Output the (x, y) coordinate of the center of the cell containing the given text.  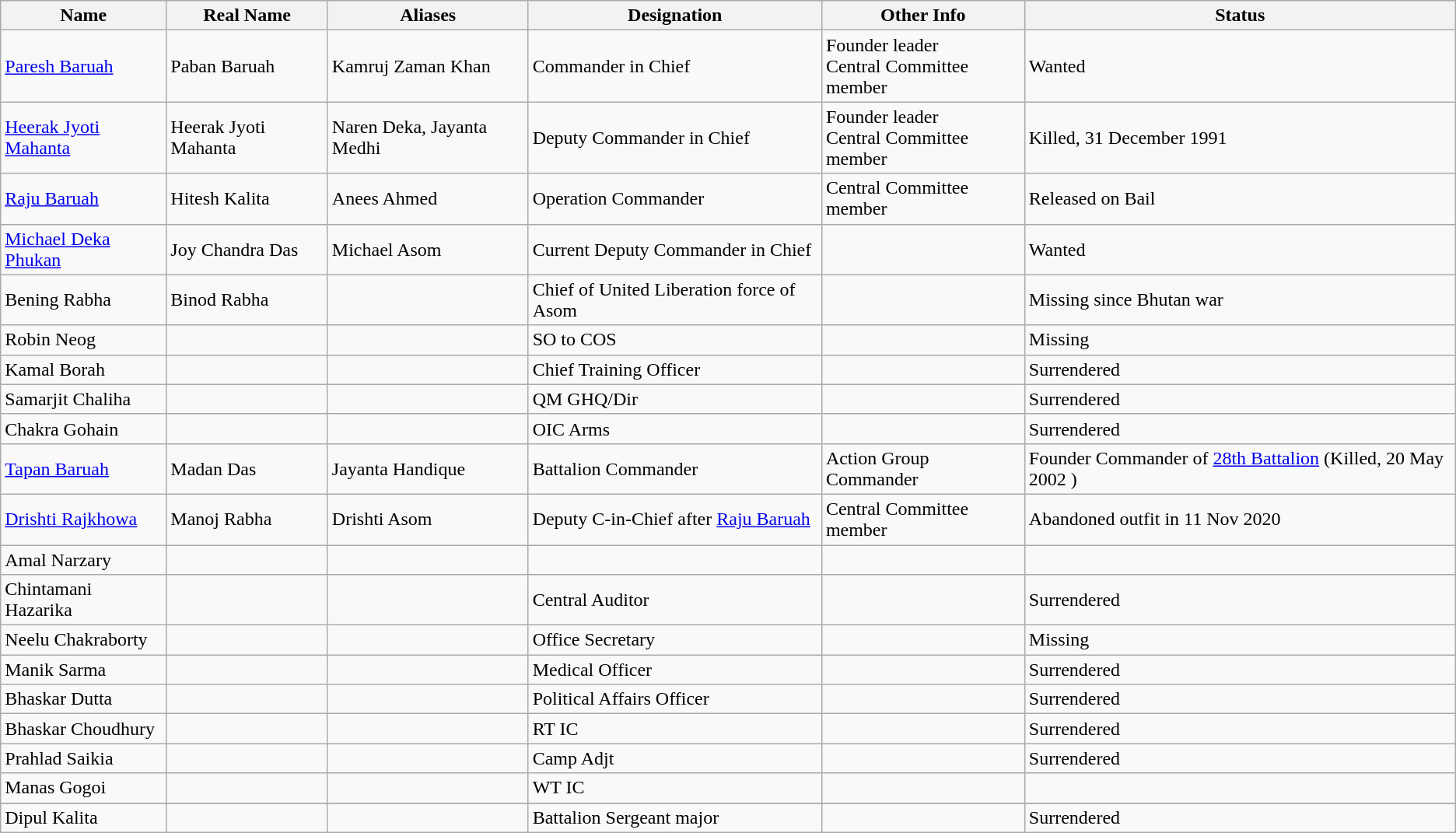
Binod Rabha (247, 300)
Drishti Rajkhowa (84, 520)
Action Group Commander (922, 468)
Manoj Rabha (247, 520)
Chief of United Liberation force of Asom (675, 300)
Tapan Baruah (84, 468)
Office Secretary (675, 640)
Hitesh Kalita (247, 199)
Samarjit Chaliha (84, 399)
Founder Commander of 28th Battalion (Killed, 20 May 2002 ) (1240, 468)
Bhaskar Dutta (84, 699)
Joy Chandra Das (247, 249)
Chintamani Hazarika (84, 600)
Killed, 31 December 1991 (1240, 138)
Drishti Asom (428, 520)
Commander in Chief (675, 66)
Paban Baruah (247, 66)
Real Name (247, 16)
Other Info (922, 16)
Aliases (428, 16)
Status (1240, 16)
Operation Commander (675, 199)
OIC Arms (675, 429)
Current Deputy Commander in Chief (675, 249)
SO to COS (675, 340)
Designation (675, 16)
Chakra Gohain (84, 429)
Released on Bail (1240, 199)
Missing since Bhutan war (1240, 300)
Michael Asom (428, 249)
Central Auditor (675, 600)
Manik Sarma (84, 670)
Deputy Commander in Chief (675, 138)
Madan Das (247, 468)
Amal Narzary (84, 559)
Kamruj Zaman Khan (428, 66)
Kamal Borah (84, 369)
Naren Deka, Jayanta Medhi (428, 138)
Dipul Kalita (84, 817)
Abandoned outfit in 11 Nov 2020 (1240, 520)
Political Affairs Officer (675, 699)
Chief Training Officer (675, 369)
Manas Gogoi (84, 788)
Bening Rabha (84, 300)
Robin Neog (84, 340)
WT IC (675, 788)
Battalion Commander (675, 468)
Michael Deka Phukan (84, 249)
RT IC (675, 729)
Name (84, 16)
Anees Ahmed (428, 199)
Bhaskar Choudhury (84, 729)
Battalion Sergeant major (675, 817)
Camp Adjt (675, 758)
Neelu Chakraborty (84, 640)
Raju Baruah (84, 199)
Medical Officer (675, 670)
Jayanta Handique (428, 468)
Paresh Baruah (84, 66)
Prahlad Saikia (84, 758)
Deputy C-in-Chief after Raju Baruah (675, 520)
QM GHQ/Dir (675, 399)
